Return (X, Y) of the center of cell containing provided text 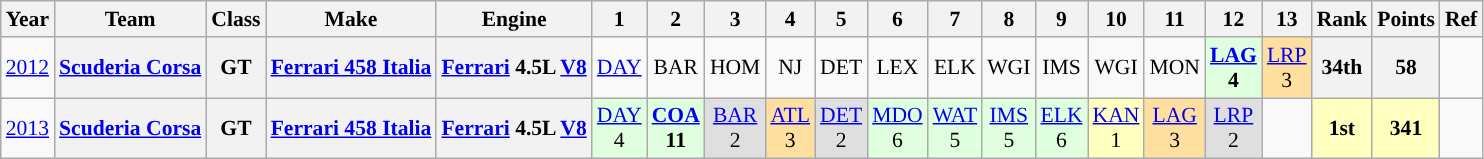
10 (1116, 19)
34th (1342, 68)
MDO6 (898, 128)
WAT5 (955, 128)
IMS (1061, 68)
LEX (898, 68)
Year (28, 19)
1 (620, 19)
Ref (1461, 19)
6 (898, 19)
4 (790, 19)
2013 (28, 128)
7 (955, 19)
IMS5 (1008, 128)
5 (841, 19)
LRP3 (1287, 68)
13 (1287, 19)
DAY4 (620, 128)
LAG3 (1174, 128)
11 (1174, 19)
DAY (620, 68)
9 (1061, 19)
ELK6 (1061, 128)
Points (1406, 19)
LRP2 (1234, 128)
58 (1406, 68)
LAG4 (1234, 68)
KAN1 (1116, 128)
COA11 (676, 128)
Make (352, 19)
ATL3 (790, 128)
Engine (514, 19)
12 (1234, 19)
BAR2 (736, 128)
DET (841, 68)
NJ (790, 68)
HOM (736, 68)
Rank (1342, 19)
Team (130, 19)
2012 (28, 68)
3 (736, 19)
BAR (676, 68)
341 (1406, 128)
8 (1008, 19)
Class (236, 19)
2 (676, 19)
DET2 (841, 128)
MON (1174, 68)
ELK (955, 68)
1st (1342, 128)
